From the cell containing the given text, extract its center point as [x, y] coordinate. 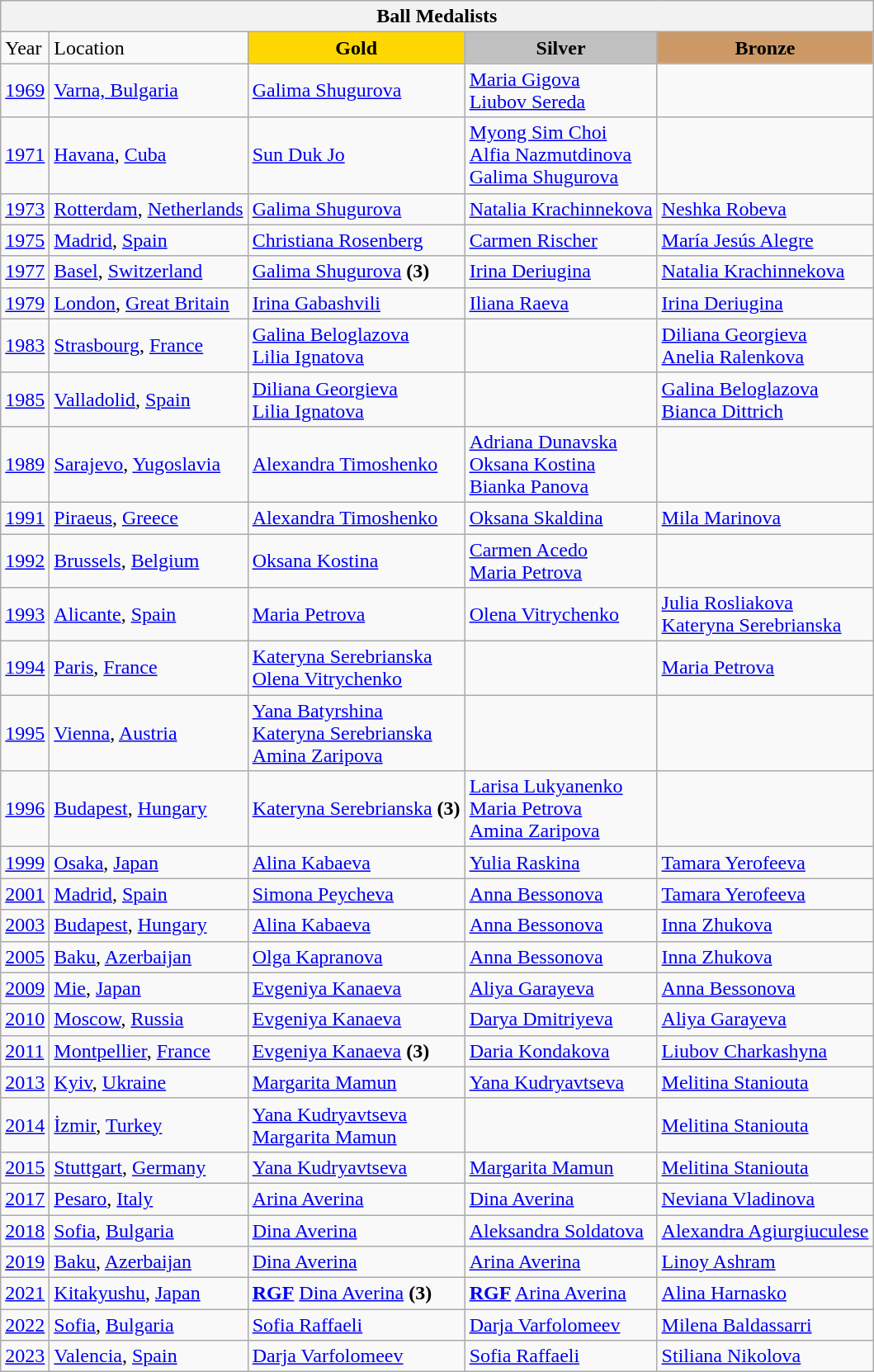
1991 [25, 518]
1993 [25, 614]
London, Great Britain [149, 303]
Neshka Robeva [765, 209]
Diliana Georgieva Lilia Ignatova [357, 400]
2010 [25, 1020]
Basel, Switzerland [149, 272]
Sarajevo, Yugoslavia [149, 464]
Montpellier, France [149, 1051]
Adriana Dunavska Oksana Kostina Bianka Panova [561, 464]
María Jesús Alegre [765, 240]
Mila Marinova [765, 518]
1979 [25, 303]
2011 [25, 1051]
1973 [25, 209]
Alina Harnasko [765, 1294]
Galima Shugurova (3) [357, 272]
Varna, Bulgaria [149, 91]
1994 [25, 669]
Galina Beloglazova Bianca Dittrich [765, 400]
Christiana Rosenberg [357, 240]
Carmen Rischer [561, 240]
2022 [25, 1325]
2021 [25, 1294]
2013 [25, 1082]
Irina Gabashvili [357, 303]
Maria Gigova Liubov Sereda [561, 91]
1977 [25, 272]
Location [149, 48]
1996 [25, 809]
1971 [25, 155]
Bronze [765, 48]
Ball Medalists [437, 17]
Darya Dmitriyeva [561, 1020]
2015 [25, 1167]
Stiliana Nikolova [765, 1356]
RGF Arina Averina [561, 1294]
Oksana Skaldina [561, 518]
Havana, Cuba [149, 155]
Myong Sim Choi Alfia Nazmutdinova Galima Shugurova [561, 155]
Kateryna Serebrianska Olena Vitrychenko [357, 669]
Yana Batyrshina Kateryna Serebrianska Amina Zaripova [357, 733]
Liubov Charkashyna [765, 1051]
Kitakyushu, Japan [149, 1294]
Olena Vitrychenko [561, 614]
Sun Duk Jo [357, 155]
Valencia, Spain [149, 1356]
1999 [25, 863]
1995 [25, 733]
Daria Kondakova [561, 1051]
2019 [25, 1262]
Osaka, Japan [149, 863]
Alicante, Spain [149, 614]
1969 [25, 91]
Carmen Acedo Maria Petrova [561, 560]
Simona Peycheva [357, 894]
1975 [25, 240]
RGF Dina Averina (3) [357, 1294]
Silver [561, 48]
2001 [25, 894]
1992 [25, 560]
Evgeniya Kanaeva (3) [357, 1051]
2003 [25, 925]
1985 [25, 400]
Diliana Georgieva Anelia Ralenkova [765, 345]
Moscow, Russia [149, 1020]
Iliana Raeva [561, 303]
2005 [25, 957]
Paris, France [149, 669]
2023 [25, 1356]
Galina Beloglazova Lilia Ignatova [357, 345]
Valladolid, Spain [149, 400]
Aleksandra Soldatova [561, 1231]
Year [25, 48]
Linoy Ashram [765, 1262]
2018 [25, 1231]
Milena Baldassarri [765, 1325]
Strasbourg, France [149, 345]
Pesaro, Italy [149, 1199]
Yulia Raskina [561, 863]
Alexandra Agiurgiuculese [765, 1231]
Kyiv, Ukraine [149, 1082]
Julia Rosliakova Kateryna Serebrianska [765, 614]
Stuttgart, Germany [149, 1167]
Brussels, Belgium [149, 560]
Larisa Lukyanenko Maria Petrova Amina Zaripova [561, 809]
1983 [25, 345]
2017 [25, 1199]
1989 [25, 464]
Olga Kapranova [357, 957]
Oksana Kostina [357, 560]
Rotterdam, Netherlands [149, 209]
Gold [357, 48]
İzmir, Turkey [149, 1124]
2014 [25, 1124]
Yana Kudryavtseva Margarita Mamun [357, 1124]
Neviana Vladinova [765, 1199]
2009 [25, 988]
Mie, Japan [149, 988]
Piraeus, Greece [149, 518]
Vienna, Austria [149, 733]
Kateryna Serebrianska (3) [357, 809]
